Search for the cell housing the specified text and yield its [X, Y] center coordinate. 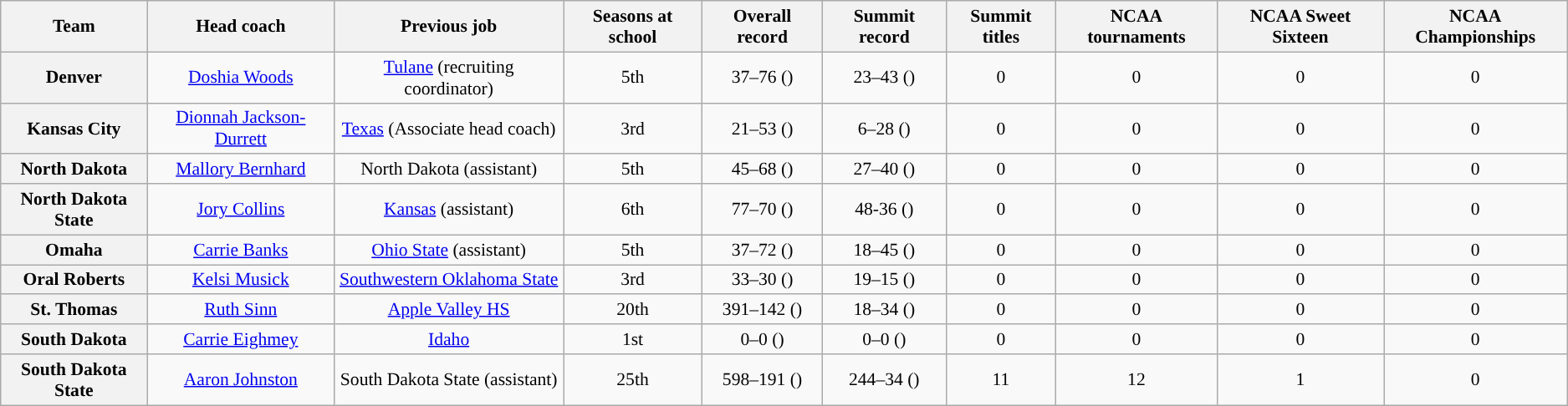
37–76 () [763, 77]
Summit record [885, 27]
48-36 () [885, 209]
12 [1136, 379]
Seasons at school [633, 27]
Kansas (assistant) [449, 209]
South Dakota State [74, 379]
19–15 () [885, 280]
Overall record [763, 27]
Jory Collins [241, 209]
Carrie Banks [241, 250]
NCAA Championships [1475, 27]
Texas (Associate head coach) [449, 129]
45–68 () [763, 170]
Dionnah Jackson-Durrett [241, 129]
27–40 () [885, 170]
598–191 () [763, 379]
North Dakota State [74, 209]
Southwestern Oklahoma State [449, 280]
20th [633, 310]
23–43 () [885, 77]
33–30 () [763, 280]
North Dakota (assistant) [449, 170]
37–72 () [763, 250]
Omaha [74, 250]
11 [1001, 379]
Head coach [241, 27]
NCAA tournaments [1136, 27]
Carrie Eighmey [241, 339]
Doshia Woods [241, 77]
St. Thomas [74, 310]
Kansas City [74, 129]
1st [633, 339]
Oral Roberts [74, 280]
Aaron Johnston [241, 379]
Previous job [449, 27]
6th [633, 209]
Team [74, 27]
Apple Valley HS [449, 310]
Summit titles [1001, 27]
Mallory Bernhard [241, 170]
Kelsi Musick [241, 280]
North Dakota [74, 170]
18–34 () [885, 310]
South Dakota [74, 339]
Tulane (recruiting coordinator) [449, 77]
25th [633, 379]
Ruth Sinn [241, 310]
391–142 () [763, 310]
6–28 () [885, 129]
77–70 () [763, 209]
1 [1300, 379]
Denver [74, 77]
NCAA Sweet Sixteen [1300, 27]
21–53 () [763, 129]
244–34 () [885, 379]
Idaho [449, 339]
South Dakota State (assistant) [449, 379]
Ohio State (assistant) [449, 250]
18–45 () [885, 250]
